Pinpoint the cell where the given text exists, returning its [X, Y] midpoint coordinate. 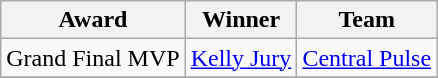
Central Pulse [367, 58]
Grand Final MVP [93, 58]
Kelly Jury [241, 58]
Award [93, 20]
Team [367, 20]
Winner [241, 20]
